Locate the cell with the specified text and output its (x, y) center coordinate. 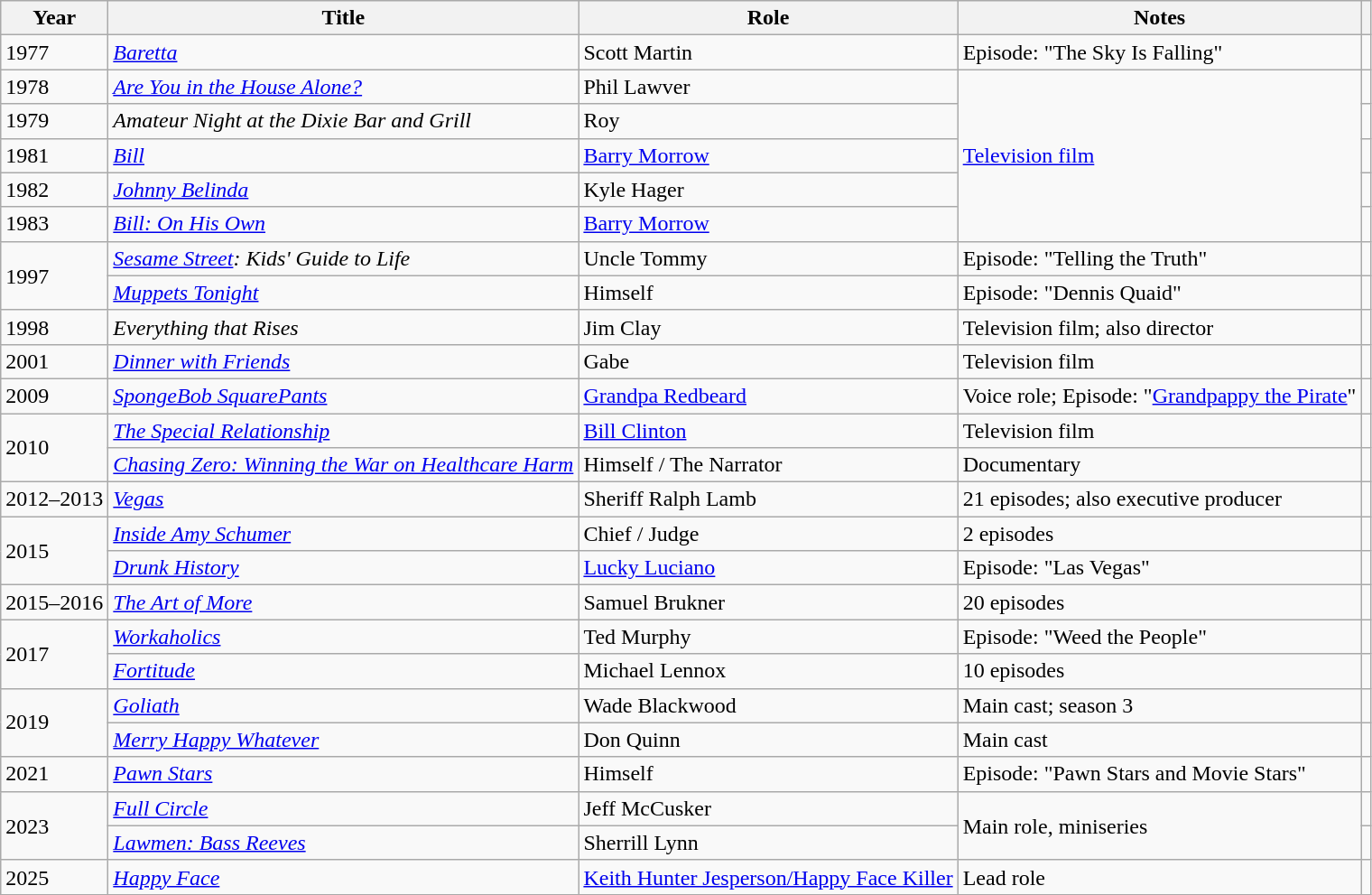
Main cast; season 3 (1159, 705)
2015–2016 (54, 602)
1981 (54, 155)
Episode: "Telling the Truth" (1159, 258)
Episode: "Pawn Stars and Movie Stars" (1159, 774)
Television film; also director (1159, 327)
Lucky Luciano (768, 568)
2023 (54, 825)
Muppets Tonight (343, 293)
Everything that Rises (343, 327)
Lead role (1159, 877)
2019 (54, 723)
2 episodes (1159, 534)
Michael Lennox (768, 671)
Samuel Brukner (768, 602)
Full Circle (343, 808)
2001 (54, 361)
Baretta (343, 52)
1997 (54, 275)
Are You in the House Alone? (343, 87)
2025 (54, 877)
Sheriff Ralph Lamb (768, 499)
Merry Happy Whatever (343, 740)
Jim Clay (768, 327)
1998 (54, 327)
Chief / Judge (768, 534)
Year (54, 18)
Keith Hunter Jesperson/Happy Face Killer (768, 877)
Episode: "Las Vegas" (1159, 568)
The Art of More (343, 602)
SpongeBob SquarePants (343, 396)
1983 (54, 224)
Inside Amy Schumer (343, 534)
2015 (54, 551)
Sherrill Lynn (768, 843)
Chasing Zero: Winning the War on Healthcare Harm (343, 465)
Lawmen: Bass Reeves (343, 843)
2017 (54, 654)
Dinner with Friends (343, 361)
Wade Blackwood (768, 705)
Fortitude (343, 671)
1982 (54, 190)
Jeff McCusker (768, 808)
Notes (1159, 18)
1979 (54, 121)
Gabe (768, 361)
Amateur Night at the Dixie Bar and Grill (343, 121)
Sesame Street: Kids' Guide to Life (343, 258)
Bill (343, 155)
21 episodes; also executive producer (1159, 499)
Main role, miniseries (1159, 825)
Main cast (1159, 740)
Roy (768, 121)
Johnny Belinda (343, 190)
Episode: "The Sky Is Falling" (1159, 52)
Goliath (343, 705)
10 episodes (1159, 671)
Ted Murphy (768, 637)
Episode: "Dennis Quaid" (1159, 293)
Grandpa Redbeard (768, 396)
The Special Relationship (343, 431)
Kyle Hager (768, 190)
2010 (54, 448)
2021 (54, 774)
Bill Clinton (768, 431)
Voice role; Episode: "Grandpappy the Pirate" (1159, 396)
Scott Martin (768, 52)
Title (343, 18)
2012–2013 (54, 499)
Phil Lawver (768, 87)
Role (768, 18)
1977 (54, 52)
Pawn Stars (343, 774)
Vegas (343, 499)
Himself / The Narrator (768, 465)
2009 (54, 396)
Drunk History (343, 568)
Bill: On His Own (343, 224)
Don Quinn (768, 740)
Workaholics (343, 637)
1978 (54, 87)
20 episodes (1159, 602)
Happy Face (343, 877)
Episode: "Weed the People" (1159, 637)
Uncle Tommy (768, 258)
Documentary (1159, 465)
